Determine the [x, y] coordinate at the center of the cell enclosing the given text.  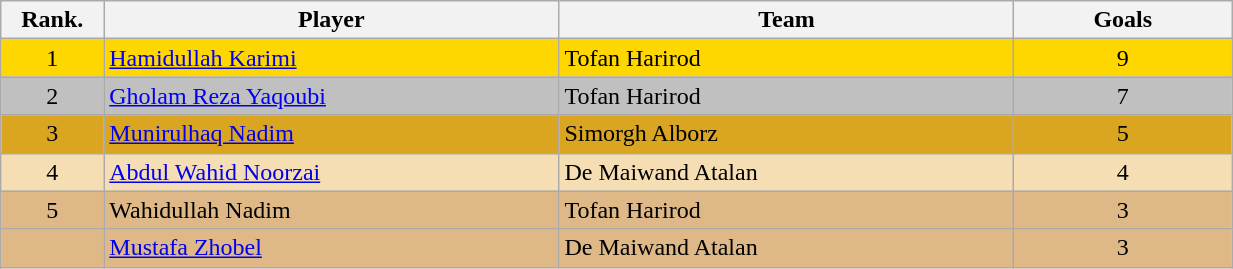
Mustafa Zhobel [332, 248]
Munirulhaq Nadim [332, 134]
Team [786, 20]
9 [1123, 58]
Player [332, 20]
Simorgh Alborz [786, 134]
Gholam Reza Yaqoubi [332, 96]
7 [1123, 96]
2 [52, 96]
1 [52, 58]
Wahidullah Nadim [332, 210]
Hamidullah Karimi [332, 58]
Goals [1123, 20]
Rank. [52, 20]
Abdul Wahid Noorzai [332, 172]
